Pinpoint the cell where the given text exists, returning its [x, y] midpoint coordinate. 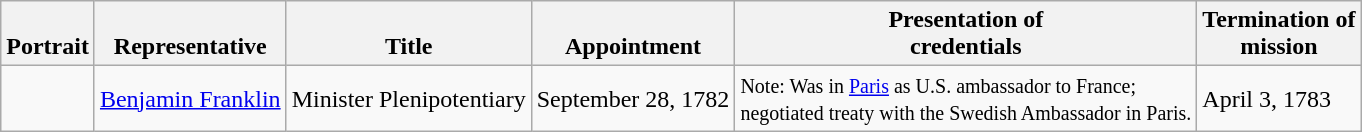
Benjamin Franklin [190, 98]
April 3, 1783 [1279, 98]
Minister Plenipotentiary [408, 98]
Title [408, 34]
Note: Was in Paris as U.S. ambassador to France;negotiated treaty with the Swedish Ambassador in Paris. [966, 98]
Portrait [48, 34]
Appointment [633, 34]
Termination ofmission [1279, 34]
Presentation ofcredentials [966, 34]
Representative [190, 34]
September 28, 1782 [633, 98]
